Search for the cell housing the specified text and yield its [X, Y] center coordinate. 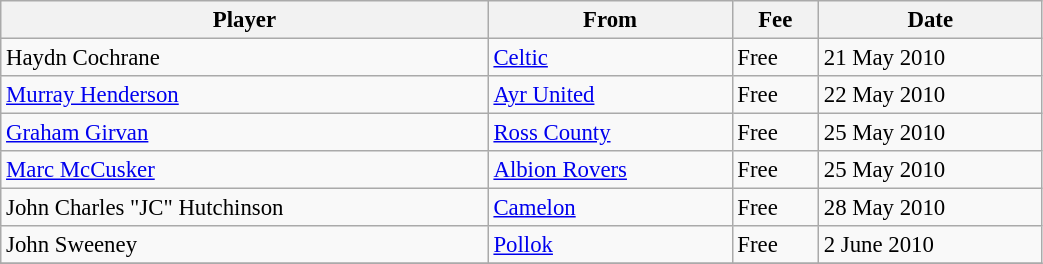
Camelon [610, 208]
Graham Girvan [244, 133]
John Sweeney [244, 245]
Ayr United [610, 95]
22 May 2010 [930, 95]
Haydn Cochrane [244, 58]
Date [930, 20]
2 June 2010 [930, 245]
21 May 2010 [930, 58]
Player [244, 20]
Ross County [610, 133]
John Charles "JC" Hutchinson [244, 208]
Fee [775, 20]
Celtic [610, 58]
Pollok [610, 245]
Murray Henderson [244, 95]
Marc McCusker [244, 170]
Albion Rovers [610, 170]
From [610, 20]
28 May 2010 [930, 208]
